Search for the cell housing the specified text and yield its [X, Y] center coordinate. 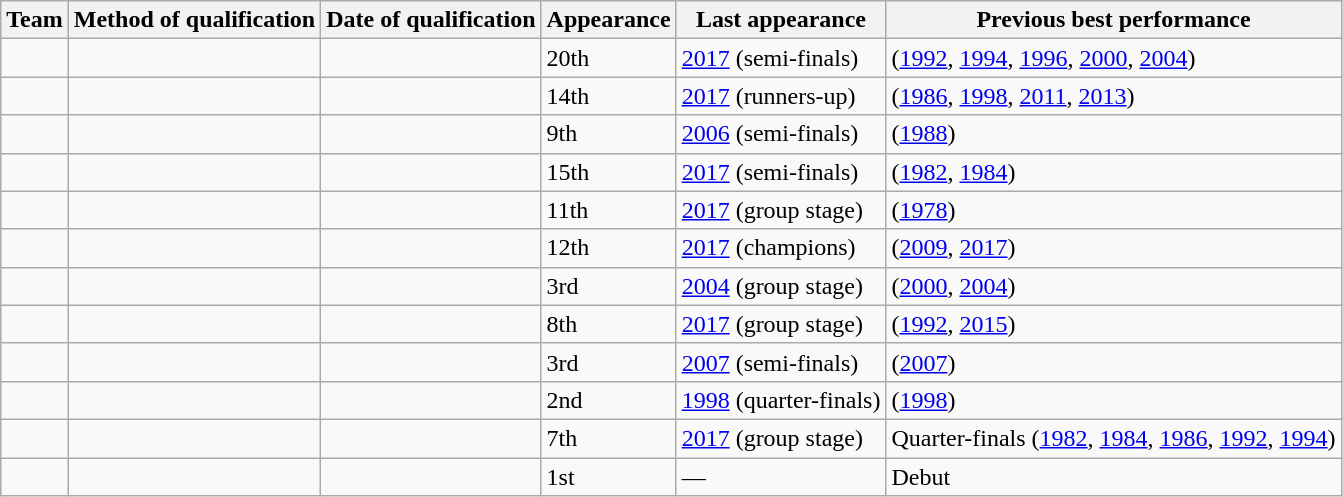
2017 (champions) [781, 248]
Previous best performance [1114, 20]
(1992, 2015) [1114, 324]
15th [608, 172]
(1992, 1994, 1996, 2000, 2004) [1114, 58]
20th [608, 58]
— [781, 477]
9th [608, 134]
(1982, 1984) [1114, 172]
Date of qualification [431, 20]
8th [608, 324]
2nd [608, 400]
(2009, 2017) [1114, 248]
11th [608, 210]
Method of qualification [194, 20]
(1988) [1114, 134]
(1986, 1998, 2011, 2013) [1114, 96]
Debut [1114, 477]
(1998) [1114, 400]
Last appearance [781, 20]
2007 (semi-finals) [781, 362]
2004 (group stage) [781, 286]
(2000, 2004) [1114, 286]
Quarter-finals (1982, 1984, 1986, 1992, 1994) [1114, 438]
(1978) [1114, 210]
2017 (runners-up) [781, 96]
2006 (semi-finals) [781, 134]
12th [608, 248]
7th [608, 438]
Team [35, 20]
14th [608, 96]
1998 (quarter-finals) [781, 400]
(2007) [1114, 362]
1st [608, 477]
Appearance [608, 20]
